Return the [x, y] coordinate for the center point of the cell that contains the specified text.  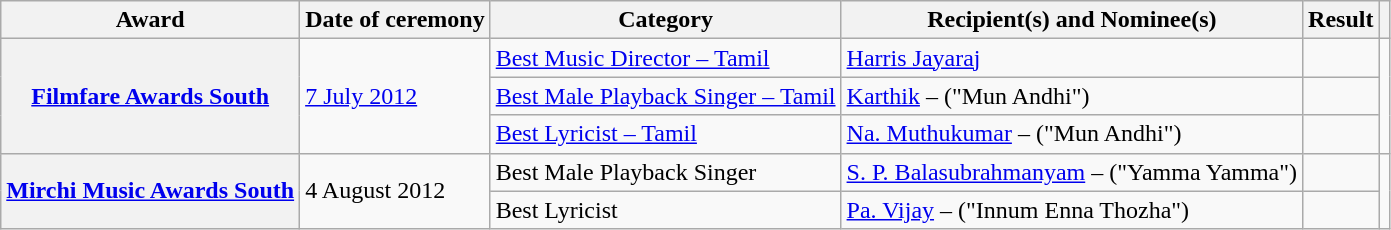
Pa. Vijay – ("Innum Enna Thozha") [1072, 210]
Best Lyricist – Tamil [666, 134]
Best Male Playback Singer – Tamil [666, 96]
Recipient(s) and Nominee(s) [1072, 20]
S. P. Balasubrahmanyam – ("Yamma Yamma") [1072, 172]
Best Male Playback Singer [666, 172]
Result [1341, 20]
Na. Muthukumar – ("Mun Andhi") [1072, 134]
7 July 2012 [396, 96]
Award [150, 20]
4 August 2012 [396, 191]
Best Music Director – Tamil [666, 58]
Mirchi Music Awards South [150, 191]
Filmfare Awards South [150, 96]
Best Lyricist [666, 210]
Karthik – ("Mun Andhi") [1072, 96]
Harris Jayaraj [1072, 58]
Category [666, 20]
Date of ceremony [396, 20]
